Extract the [x, y] coordinate from the center of the cell holding the provided text.  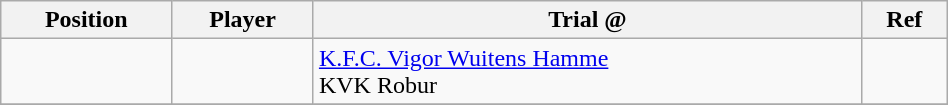
Ref [904, 20]
K.F.C. Vigor Wuitens Hamme KVK Robur [587, 72]
Position [86, 20]
Player [243, 20]
Trial @ [587, 20]
